Output the (X, Y) coordinate of the center of the cell containing the given text.  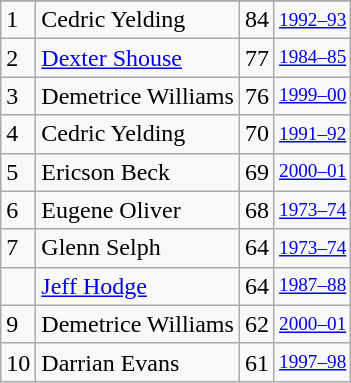
61 (256, 362)
Glenn Selph (138, 248)
Ericson Beck (138, 172)
1999–00 (312, 96)
Darrian Evans (138, 362)
1992–93 (312, 20)
1 (18, 20)
Eugene Oliver (138, 210)
77 (256, 58)
3 (18, 96)
6 (18, 210)
68 (256, 210)
69 (256, 172)
1997–98 (312, 362)
4 (18, 134)
10 (18, 362)
70 (256, 134)
Dexter Shouse (138, 58)
1991–92 (312, 134)
84 (256, 20)
7 (18, 248)
9 (18, 324)
Jeff Hodge (138, 286)
5 (18, 172)
62 (256, 324)
2 (18, 58)
76 (256, 96)
1984–85 (312, 58)
1987–88 (312, 286)
